Scan for the cell matching the given text and deliver its [X, Y] coordinate at center. 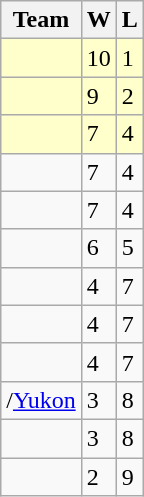
Team [41, 20]
/Yukon [41, 400]
W [98, 20]
1 [130, 58]
6 [98, 248]
10 [98, 58]
L [130, 20]
5 [130, 248]
